Determine the [X, Y] coordinate at the center of the cell enclosing the given text.  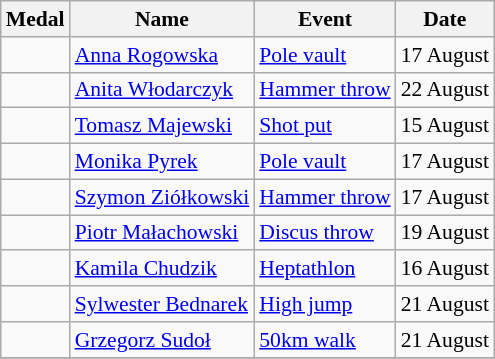
Medal [36, 19]
19 August [445, 233]
Anita Włodarczyk [162, 90]
High jump [324, 304]
Heptathlon [324, 269]
Shot put [324, 126]
Anna Rogowska [162, 55]
Name [162, 19]
16 August [445, 269]
Szymon Ziółkowski [162, 197]
Kamila Chudzik [162, 269]
Date [445, 19]
Monika Pyrek [162, 162]
Event [324, 19]
22 August [445, 90]
Sylwester Bednarek [162, 304]
Piotr Małachowski [162, 233]
Grzegorz Sudoł [162, 340]
50km walk [324, 340]
Discus throw [324, 233]
15 August [445, 126]
Tomasz Majewski [162, 126]
